Capture the cell that displays the provided text and extract its [X, Y] central coordinate. 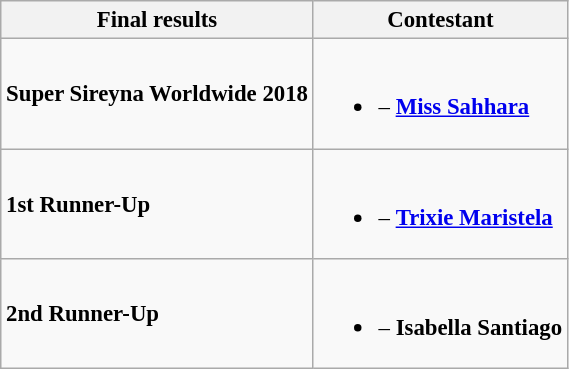
– Trixie Maristela [440, 204]
Final results [158, 20]
2nd Runner-Up [158, 314]
– Miss Sahhara [440, 94]
Contestant [440, 20]
1st Runner-Up [158, 204]
– Isabella Santiago [440, 314]
Super Sireyna Worldwide 2018 [158, 94]
